Extract the (x, y) coordinate from the center of the cell holding the provided text.  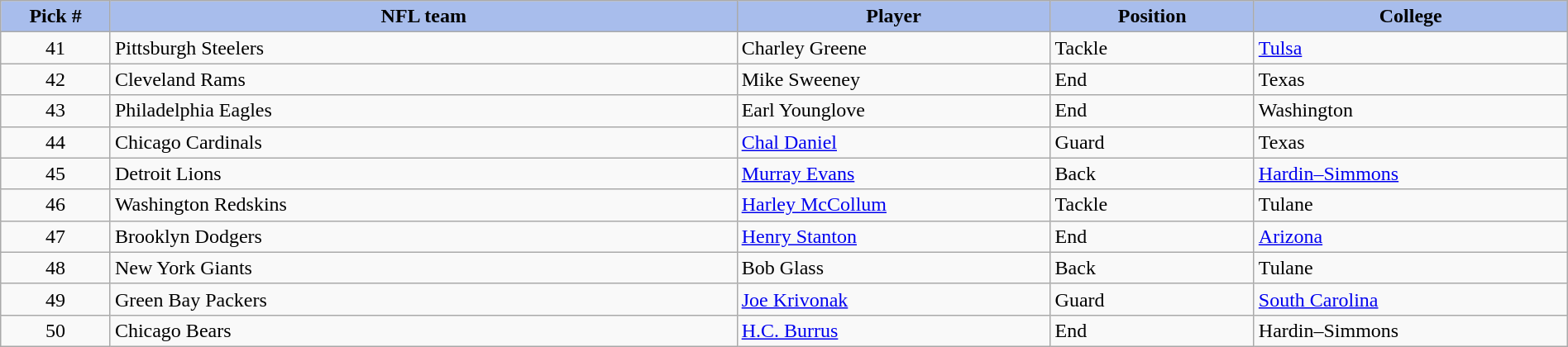
Henry Stanton (893, 236)
Tulsa (1411, 48)
Green Bay Packers (423, 299)
Harley McCollum (893, 205)
Chicago Bears (423, 330)
Position (1152, 17)
Chicago Cardinals (423, 142)
47 (56, 236)
44 (56, 142)
Bob Glass (893, 268)
Joe Krivonak (893, 299)
H.C. Burrus (893, 330)
48 (56, 268)
Chal Daniel (893, 142)
Mike Sweeney (893, 79)
46 (56, 205)
49 (56, 299)
NFL team (423, 17)
42 (56, 79)
Earl Younglove (893, 111)
41 (56, 48)
Detroit Lions (423, 173)
Arizona (1411, 236)
Murray Evans (893, 173)
Pick # (56, 17)
Brooklyn Dodgers (423, 236)
College (1411, 17)
50 (56, 330)
Charley Greene (893, 48)
43 (56, 111)
South Carolina (1411, 299)
Philadelphia Eagles (423, 111)
Washington (1411, 111)
45 (56, 173)
Cleveland Rams (423, 79)
New York Giants (423, 268)
Pittsburgh Steelers (423, 48)
Washington Redskins (423, 205)
Player (893, 17)
